Determine the (x, y) coordinate at the center of the cell enclosing the given text.  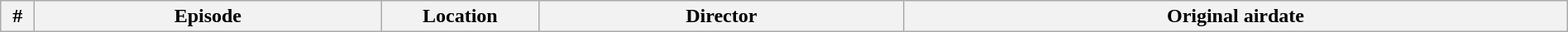
Director (721, 16)
Episode (208, 16)
# (18, 16)
Original airdate (1236, 16)
Location (460, 16)
